Identify which cell holds the provided text, then report its [x, y] central coordinate. 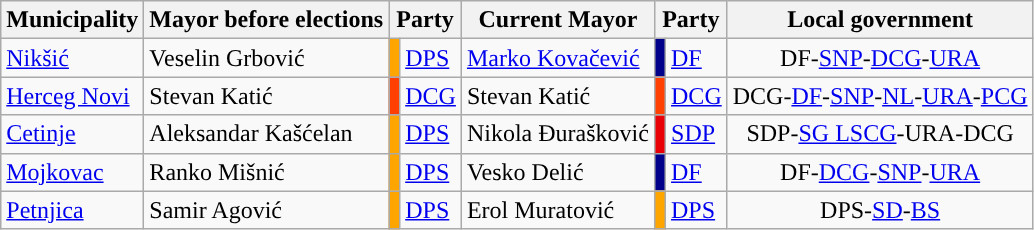
DPS-SD-BS [880, 210]
Cetinje [72, 134]
Local government [880, 20]
DCG-DF-SNP-NL-URA-PCG [880, 96]
Petnjica [72, 210]
Marko Kovačević [558, 58]
Erol Muratović [558, 210]
Samir Agović [266, 210]
Mojkovac [72, 172]
SDP-SG LSCG-URA-DCG [880, 134]
DF-SNP-DCG-URA [880, 58]
Nikola Đurašković [558, 134]
Mayor before elections [266, 20]
Municipality [72, 20]
Current Mayor [558, 20]
Vesko Delić [558, 172]
Aleksandar Kašćelan [266, 134]
Nikšić [72, 58]
SDP [697, 134]
DF-DCG-SNP-URA [880, 172]
Herceg Novi [72, 96]
Ranko Mišnić [266, 172]
Veselin Grbović [266, 58]
